Pinpoint the cell where the given text exists, returning its [X, Y] midpoint coordinate. 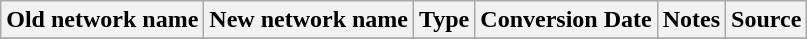
New network name [309, 20]
Old network name [102, 20]
Source [766, 20]
Type [444, 20]
Notes [691, 20]
Conversion Date [566, 20]
